Output the [x, y] coordinate of the center of the cell containing the given text.  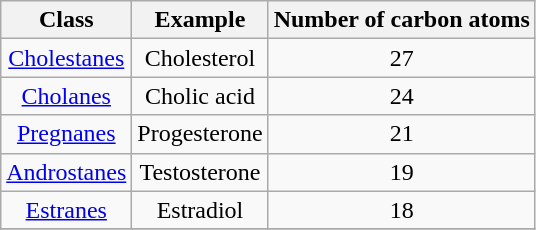
Example [200, 20]
21 [402, 134]
Estranes [66, 210]
27 [402, 58]
Number of carbon atoms [402, 20]
Estradiol [200, 210]
Cholanes [66, 96]
Androstanes [66, 172]
24 [402, 96]
19 [402, 172]
Cholic acid [200, 96]
Pregnanes [66, 134]
Testosterone [200, 172]
Progesterone [200, 134]
Class [66, 20]
Cholesterol [200, 58]
18 [402, 210]
Cholestanes [66, 58]
